From the cell containing the given text, extract its center point as [x, y] coordinate. 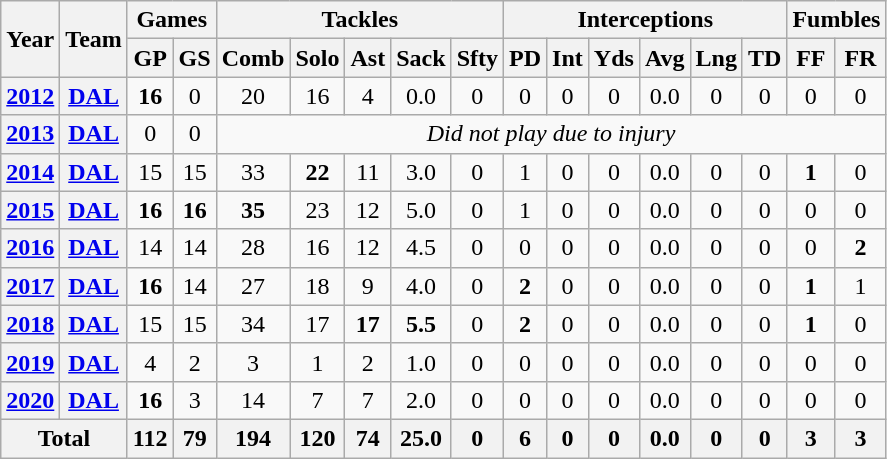
TD [764, 58]
27 [253, 286]
Comb [253, 58]
Sack [421, 58]
5.0 [421, 210]
Games [172, 20]
23 [318, 210]
9 [368, 286]
1.0 [421, 362]
GS [194, 58]
Total [64, 438]
2013 [30, 134]
6 [526, 438]
112 [150, 438]
Avg [664, 58]
28 [253, 248]
2017 [30, 286]
120 [318, 438]
25.0 [421, 438]
Lng [716, 58]
Sfty [477, 58]
11 [368, 172]
20 [253, 96]
Solo [318, 58]
194 [253, 438]
2015 [30, 210]
2012 [30, 96]
2018 [30, 324]
Yds [614, 58]
PD [526, 58]
2.0 [421, 400]
79 [194, 438]
5.5 [421, 324]
33 [253, 172]
FF [811, 58]
4.0 [421, 286]
35 [253, 210]
Int [568, 58]
FR [860, 58]
34 [253, 324]
4.5 [421, 248]
3.0 [421, 172]
Fumbles [836, 20]
74 [368, 438]
Interceptions [646, 20]
2019 [30, 362]
22 [318, 172]
18 [318, 286]
Ast [368, 58]
2014 [30, 172]
Did not play due to injury [551, 134]
2020 [30, 400]
GP [150, 58]
Tackles [360, 20]
Team [94, 39]
2016 [30, 248]
Year [30, 39]
